Provide the (X, Y) coordinate of the cell's center where the given text is located.  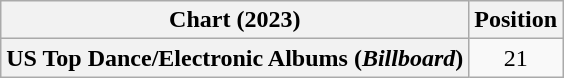
Chart (2023) (235, 20)
21 (516, 58)
Position (516, 20)
US Top Dance/Electronic Albums (Billboard) (235, 58)
